Output the (x, y) coordinate of the center of the cell containing the given text.  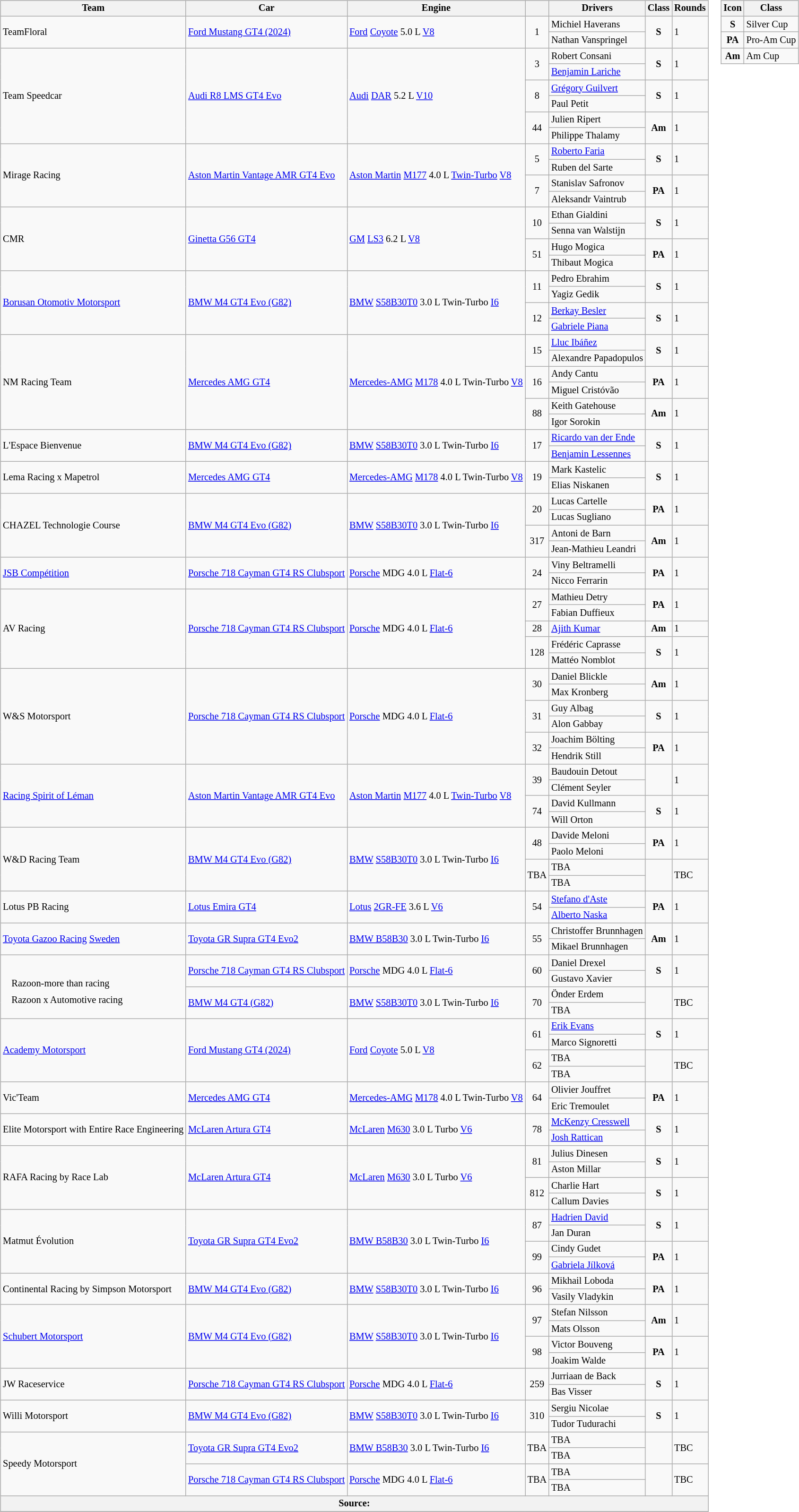
30 (537, 684)
Victor Bouveng (597, 1345)
20 (537, 510)
19 (537, 477)
24 (537, 573)
McKenzy Cresswell (597, 1122)
Elias Niskanen (597, 485)
Stanislav Safronov (597, 183)
Mikhail Loboda (597, 1281)
BMW M4 GT4 (G82) (267, 1002)
Viny Beltramelli (597, 565)
74 (537, 811)
12 (537, 319)
310 (537, 1416)
Matmut Évolution (93, 1241)
Marco Signoretti (597, 1042)
Vasily Vladykin (597, 1297)
Vic'Team (93, 1097)
128 (537, 652)
Tudor Tudurachi (597, 1424)
Julius Dinesen (597, 1154)
CMR (93, 239)
99 (537, 1257)
Julien Ripert (597, 120)
Clément Seyler (597, 788)
Max Kronberg (597, 692)
Source: (354, 1503)
Ricardo van der Ende (597, 438)
NM Racing Team (93, 382)
Olivier Jouffret (597, 1090)
70 (537, 1002)
78 (537, 1130)
97 (537, 1321)
98 (537, 1353)
Lluc Ibáñez (597, 342)
8 (537, 95)
Hugo Mogica (597, 247)
Alon Gabbay (597, 724)
W&D Racing Team (93, 859)
64 (537, 1097)
Willi Motorsport (93, 1416)
Gabriele Piana (597, 327)
Önder Erdem (597, 994)
Callum Davies (597, 1201)
Sergiu Nicolae (597, 1408)
62 (537, 1066)
JW Raceservice (93, 1384)
27 (537, 605)
Senna van Walstijn (597, 231)
Aston Millar (597, 1170)
Antoni de Barn (597, 533)
Will Orton (597, 820)
Davide Meloni (597, 836)
L'Espace Bienvenue (93, 445)
Audi R8 LMS GT4 Evo (267, 96)
Eric Tremoulet (597, 1106)
Roberto Faria (597, 152)
88 (537, 414)
Igor Sorokin (597, 422)
Aleksandr Vaintrub (597, 199)
Joakim Walde (597, 1360)
812 (537, 1193)
60 (537, 971)
Toyota Gazoo Racing Sweden (93, 939)
87 (537, 1225)
Lema Racing x Mapetrol (93, 477)
7 (537, 191)
10 (537, 223)
Rounds (690, 9)
Lotus PB Racing (93, 907)
Miguel Cristóvão (597, 390)
Hendrik Still (597, 756)
Charlie Hart (597, 1185)
W&S Motorsport (93, 716)
Robert Consani (597, 56)
Christoffer Brunnhagen (597, 931)
Guy Albag (597, 708)
Alexandre Papadopulos (597, 358)
11 (537, 286)
317 (537, 541)
48 (537, 843)
51 (537, 254)
TeamFloral (93, 32)
Fabian Duffieux (597, 613)
Nicco Ferrarin (597, 581)
5 (537, 160)
Lucas Sugliano (597, 518)
61 (537, 1034)
Silver Cup (771, 24)
259 (537, 1384)
Razoon x Automotive racing (67, 1000)
Ajith Kumar (597, 629)
Andy Cantu (597, 374)
Yagiz Gedik (597, 294)
3 (537, 64)
Mats Olsson (597, 1329)
Schubert Motorsport (93, 1337)
16 (537, 382)
Berkay Besler (597, 311)
Stefano d'Aste (597, 899)
55 (537, 939)
Stefan Nilsson (597, 1313)
RAFA Racing by Race Lab (93, 1178)
Racing Spirit of Léman (93, 796)
Car (267, 9)
Lotus Emira GT4 (267, 907)
Engine (436, 9)
CHAZEL Technologie Course (93, 526)
Gustavo Xavier (597, 979)
17 (537, 445)
Mathieu Detry (597, 597)
Daniel Drexel (597, 963)
96 (537, 1288)
15 (537, 350)
Ruben del Sarte (597, 167)
Ethan Gialdini (597, 215)
81 (537, 1162)
Drivers (597, 9)
Erik Evans (597, 1027)
Mattéo Nomblot (597, 661)
Jurriaan de Back (597, 1376)
Benjamin Lessennes (597, 454)
Jan Duran (597, 1233)
39 (537, 780)
Josh Rattican (597, 1138)
Ginetta G56 GT4 (267, 239)
Thibaut Mogica (597, 263)
Mirage Racing (93, 176)
Benjamin Lariche (597, 72)
Joachim Bölting (597, 740)
Pedro Ebrahim (597, 279)
Am Cup (771, 56)
Alberto Naska (597, 915)
Mikael Brunnhagen (597, 947)
Borusan Otomotiv Motorsport (93, 302)
32 (537, 748)
Bas Visser (597, 1392)
Gabriela Jílková (597, 1265)
Grégory Guilvert (597, 88)
Lotus 2GR-FE 3.6 L V6 (436, 907)
Mark Kastelic (597, 470)
Razoon-more than racing (67, 983)
31 (537, 717)
Nathan Vanspringel (597, 40)
Team (93, 9)
Daniel Blickle (597, 676)
Paolo Meloni (597, 851)
Paul Petit (597, 104)
GM LS3 6.2 L V8 (436, 239)
David Kullmann (597, 804)
AV Racing (93, 629)
Lucas Cartelle (597, 501)
Frédéric Caprasse (597, 645)
Razoon-more than racing Razoon x Automotive racing (93, 987)
28 (537, 629)
Philippe Thalamy (597, 136)
Keith Gatehouse (597, 406)
Icon (733, 9)
44 (537, 128)
Baudouin Detout (597, 772)
Michiel Haverans (597, 24)
Elite Motorsport with Entire Race Engineering (93, 1130)
Continental Racing by Simpson Motorsport (93, 1288)
Academy Motorsport (93, 1050)
Pro-Am Cup (771, 40)
Audi DAR 5.2 L V10 (436, 96)
Jean-Mathieu Leandri (597, 549)
54 (537, 907)
Cindy Gudet (597, 1249)
JSB Compétition (93, 573)
Team Speedcar (93, 96)
Speedy Motorsport (93, 1464)
Hadrien David (597, 1218)
